From the cell containing the given text, extract its center point as (x, y) coordinate. 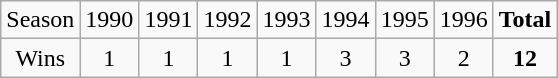
Wins (40, 58)
12 (525, 58)
2 (464, 58)
1996 (464, 20)
1993 (286, 20)
1990 (110, 20)
1995 (404, 20)
1994 (346, 20)
Total (525, 20)
1991 (168, 20)
1992 (228, 20)
Season (40, 20)
